Identify which cell holds the provided text, then report its (x, y) central coordinate. 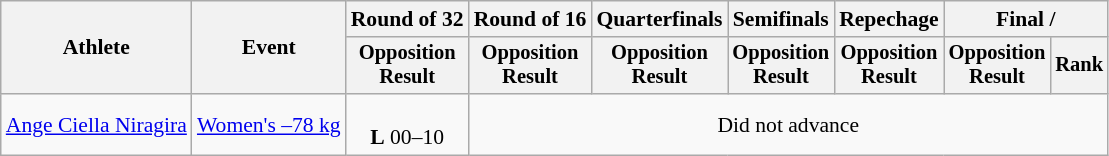
Repechage (889, 19)
Semifinals (782, 19)
Rank (1079, 66)
Round of 16 (530, 19)
Athlete (96, 48)
Event (269, 48)
Ange Ciella Niragira (96, 124)
Final / (1026, 19)
Round of 32 (408, 19)
L 00–10 (408, 124)
Did not advance (788, 124)
Quarterfinals (659, 19)
Women's –78 kg (269, 124)
